Search for the cell housing the specified text and yield its [X, Y] center coordinate. 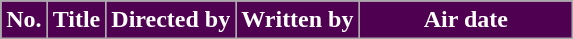
Directed by [171, 20]
Air date [466, 20]
Title [76, 20]
No. [24, 20]
Written by [298, 20]
